Pinpoint the cell where the given text exists, returning its [X, Y] midpoint coordinate. 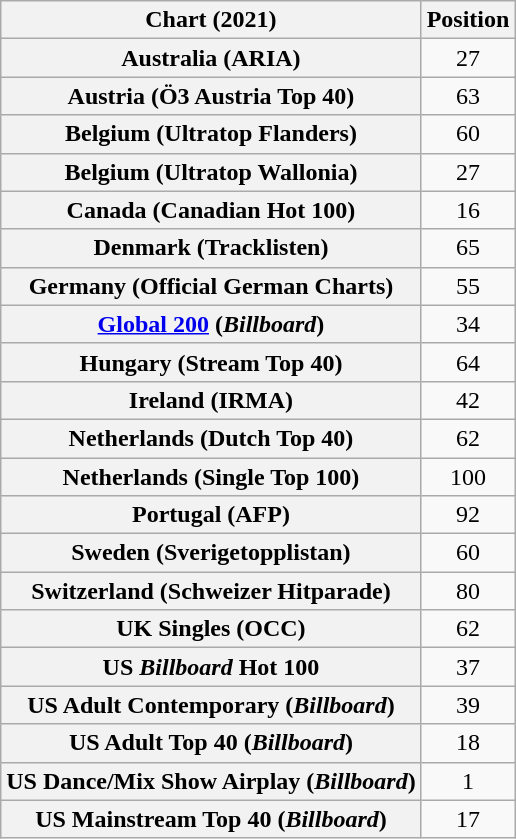
Position [468, 20]
Denmark (Tracklisten) [211, 248]
Hungary (Stream Top 40) [211, 362]
1 [468, 781]
Australia (ARIA) [211, 58]
37 [468, 667]
17 [468, 819]
Belgium (Ultratop Flanders) [211, 134]
Portugal (AFP) [211, 515]
80 [468, 591]
UK Singles (OCC) [211, 629]
92 [468, 515]
US Adult Top 40 (Billboard) [211, 743]
Sweden (Sverigetopplistan) [211, 553]
Global 200 (Billboard) [211, 324]
Ireland (IRMA) [211, 400]
Netherlands (Single Top 100) [211, 477]
Belgium (Ultratop Wallonia) [211, 172]
Netherlands (Dutch Top 40) [211, 438]
63 [468, 96]
US Billboard Hot 100 [211, 667]
Switzerland (Schweizer Hitparade) [211, 591]
Canada (Canadian Hot 100) [211, 210]
34 [468, 324]
64 [468, 362]
55 [468, 286]
65 [468, 248]
39 [468, 705]
18 [468, 743]
100 [468, 477]
Germany (Official German Charts) [211, 286]
US Dance/Mix Show Airplay (Billboard) [211, 781]
US Mainstream Top 40 (Billboard) [211, 819]
Chart (2021) [211, 20]
Austria (Ö3 Austria Top 40) [211, 96]
42 [468, 400]
US Adult Contemporary (Billboard) [211, 705]
16 [468, 210]
